Locate the cell with the specified text and output its (x, y) center coordinate. 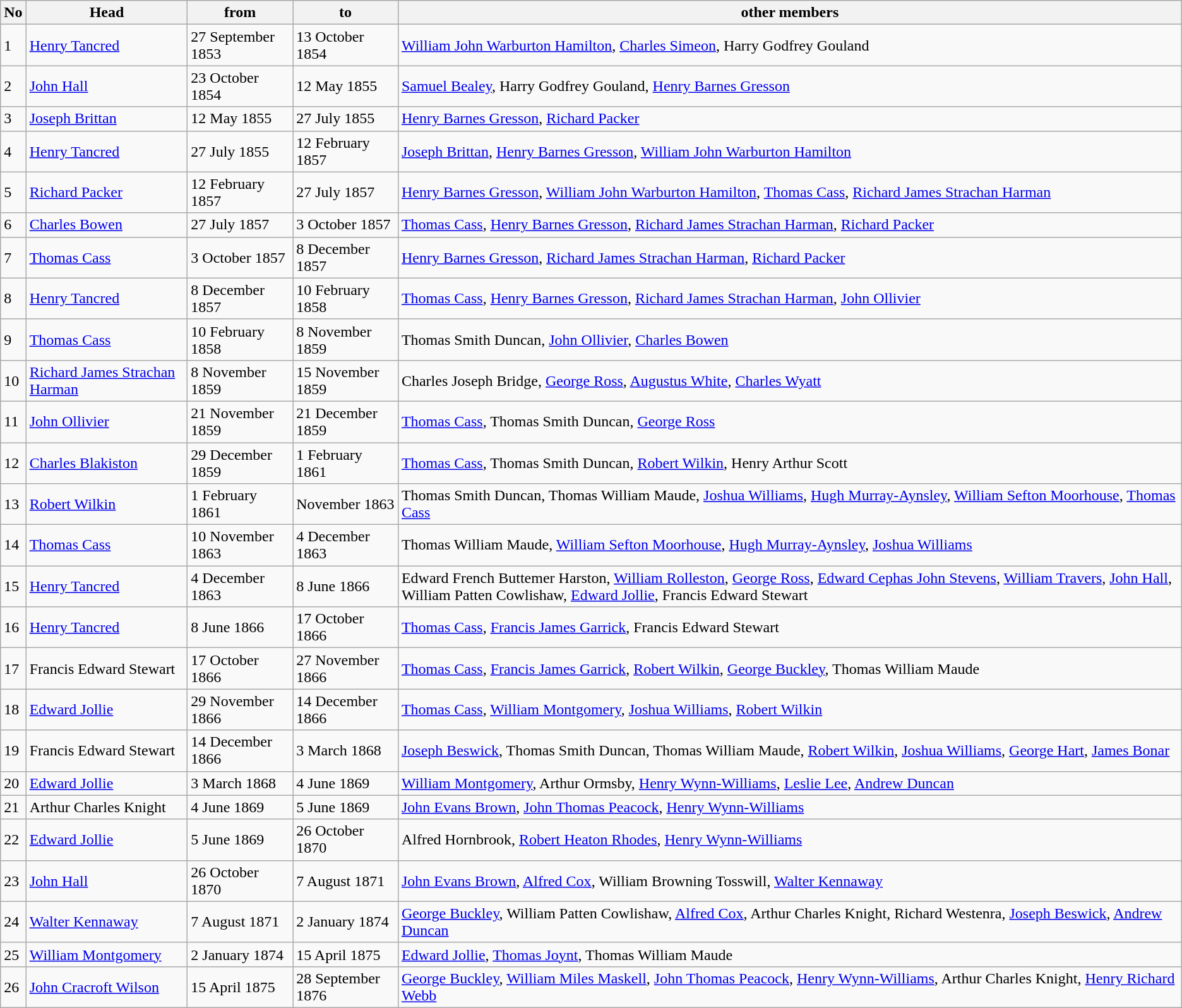
21 November 1859 (240, 422)
15 (13, 586)
13 (13, 504)
William John Warburton Hamilton, Charles Simeon, Harry Godfrey Gouland (789, 45)
13 October 1854 (346, 45)
Thomas Cass, Henry Barnes Gresson, Richard James Strachan Harman, John Ollivier (789, 298)
Henry Barnes Gresson, William John Warburton Hamilton, Thomas Cass, Richard James Strachan Harman (789, 192)
George Buckley, William Miles Maskell, John Thomas Peacock, Henry Wynn-Williams, Arthur Charles Knight, Henry Richard Webb (789, 987)
16 (13, 628)
Robert Wilkin (107, 504)
Walter Kennaway (107, 922)
29 December 1859 (240, 462)
Charles Bowen (107, 225)
10 (13, 380)
Charles Joseph Bridge, George Ross, Augustus White, Charles Wyatt (789, 380)
11 (13, 422)
Thomas Cass, Francis James Garrick, Francis Edward Stewart (789, 628)
Joseph Beswick, Thomas Smith Duncan, Thomas William Maude, Robert Wilkin, Joshua Williams, George Hart, James Bonar (789, 750)
Thomas Cass, Thomas Smith Duncan, Robert Wilkin, Henry Arthur Scott (789, 462)
23 October 1854 (240, 86)
26 (13, 987)
from (240, 13)
Joseph Brittan (107, 119)
5 (13, 192)
21 December 1859 (346, 422)
19 (13, 750)
27 September 1853 (240, 45)
Thomas Cass, Henry Barnes Gresson, Richard James Strachan Harman, Richard Packer (789, 225)
Arthur Charles Knight (107, 807)
8 (13, 298)
27 November 1866 (346, 668)
29 November 1866 (240, 710)
to (346, 13)
Thomas Cass, Francis James Garrick, Robert Wilkin, George Buckley, Thomas William Maude (789, 668)
10 November 1863 (240, 546)
Joseph Brittan, Henry Barnes Gresson, William John Warburton Hamilton (789, 152)
Richard Packer (107, 192)
Head (107, 13)
John Evans Brown, John Thomas Peacock, Henry Wynn-Williams (789, 807)
3 (13, 119)
Thomas Cass, Thomas Smith Duncan, George Ross (789, 422)
Henry Barnes Gresson, Richard Packer (789, 119)
25 (13, 954)
Henry Barnes Gresson, Richard James Strachan Harman, Richard Packer (789, 258)
7 (13, 258)
22 (13, 840)
Charles Blakiston (107, 462)
9 (13, 340)
Samuel Bealey, Harry Godfrey Gouland, Henry Barnes Gresson (789, 86)
other members (789, 13)
November 1863 (346, 504)
23 (13, 880)
4 (13, 152)
14 (13, 546)
12 (13, 462)
24 (13, 922)
21 (13, 807)
6 (13, 225)
George Buckley, William Patten Cowlishaw, Alfred Cox, Arthur Charles Knight, Richard Westenra, Joseph Beswick, Andrew Duncan (789, 922)
Alfred Hornbrook, Robert Heaton Rhodes, Henry Wynn-Williams (789, 840)
Thomas William Maude, William Sefton Moorhouse, Hugh Murray-Aynsley, Joshua Williams (789, 546)
28 September 1876 (346, 987)
15 November 1859 (346, 380)
18 (13, 710)
2 (13, 86)
John Ollivier (107, 422)
John Evans Brown, Alfred Cox, William Browning Tosswill, Walter Kennaway (789, 880)
John Cracroft Wilson (107, 987)
Thomas Cass, William Montgomery, Joshua Williams, Robert Wilkin (789, 710)
17 (13, 668)
Richard James Strachan Harman (107, 380)
Edward Jollie, Thomas Joynt, Thomas William Maude (789, 954)
Thomas Smith Duncan, John Ollivier, Charles Bowen (789, 340)
20 (13, 783)
Thomas Smith Duncan, Thomas William Maude, Joshua Williams, Hugh Murray-Aynsley, William Sefton Moorhouse, Thomas Cass (789, 504)
William Montgomery, Arthur Ormsby, Henry Wynn-Williams, Leslie Lee, Andrew Duncan (789, 783)
1 (13, 45)
No (13, 13)
William Montgomery (107, 954)
